From the cell containing the given text, extract its center point as (X, Y) coordinate. 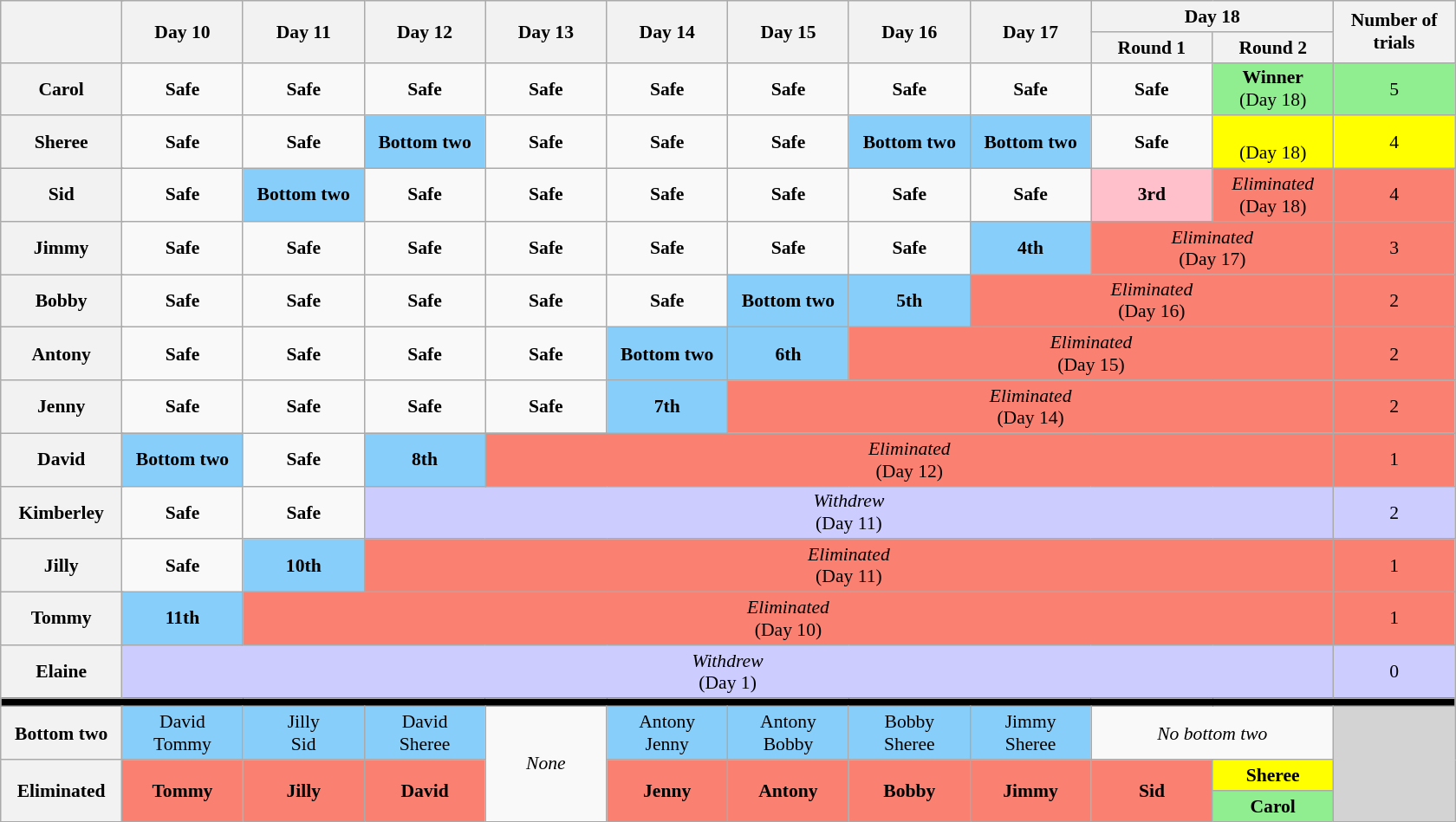
Day 13 (546, 31)
Day 16 (909, 31)
Round 1 (1152, 48)
6th (789, 353)
Day 18 (1212, 16)
Eliminated(Day 12) (910, 459)
JillySid (303, 733)
10th (303, 566)
Eliminated(Day 11) (848, 566)
DavidTommy (183, 733)
Round 2 (1273, 48)
5 (1394, 88)
0 (1394, 672)
None (546, 764)
Eliminated (Day 18) (1273, 196)
JimmySheree (1030, 733)
Day 17 (1030, 31)
Kimberley (62, 513)
11th (183, 618)
Eliminated (62, 790)
7th (667, 407)
Elaine (62, 672)
AntonyBobby (789, 733)
Winner (Day 18) (1273, 88)
4th (1030, 248)
Day 10 (183, 31)
3 (1394, 248)
Eliminated (Day 16) (1151, 301)
3rd (1152, 196)
5th (909, 301)
Eliminated(Day 14) (1031, 407)
Eliminated(Day 15) (1090, 353)
Day 11 (303, 31)
8th (425, 459)
Eliminated(Day 10) (788, 618)
Withdrew(Day 11) (848, 513)
Day 14 (667, 31)
(Day 18) (1273, 142)
Day 15 (789, 31)
Withdrew(Day 1) (728, 672)
DavidSheree (425, 733)
Number oftrials (1394, 31)
BobbySheree (909, 733)
Eliminated (Day 17) (1212, 248)
AntonyJenny (667, 733)
No bottom two (1212, 733)
Day 12 (425, 31)
